From the cell containing the given text, extract its center point as (x, y) coordinate. 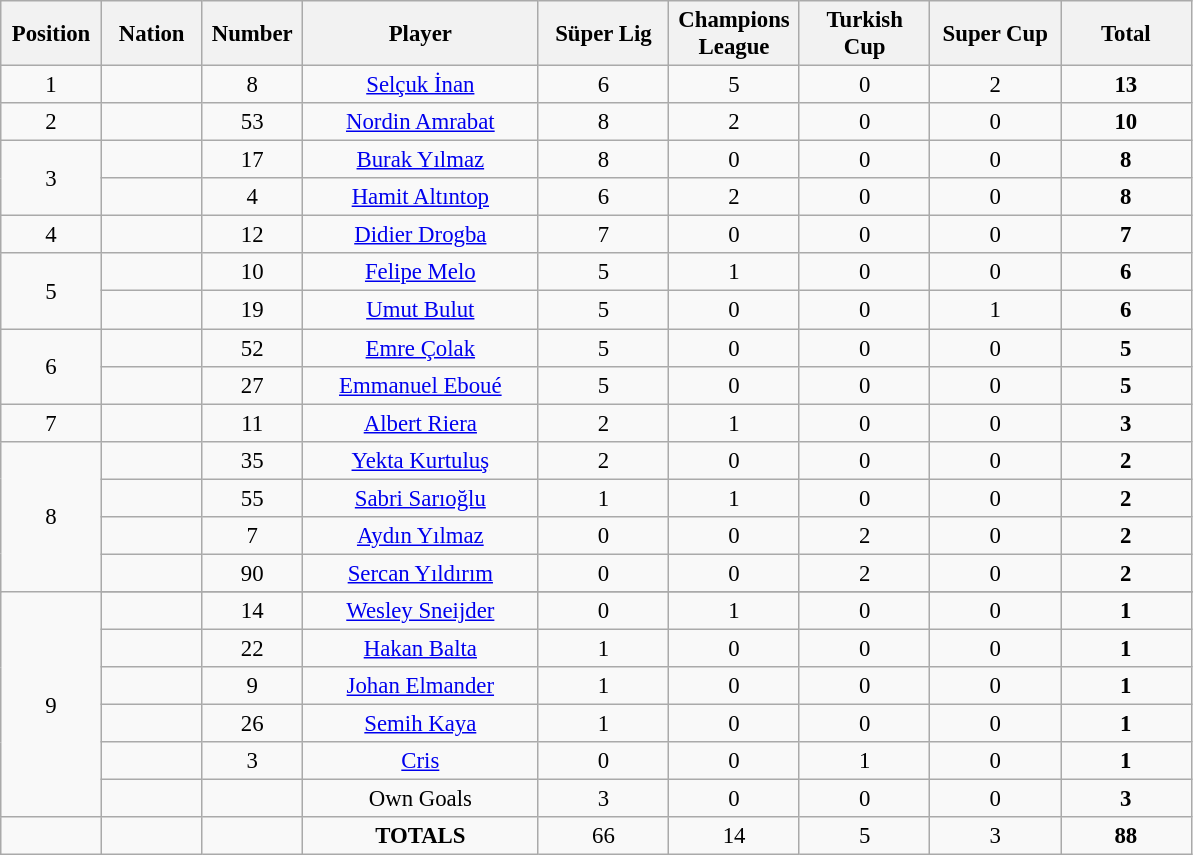
Emmanuel Eboué (421, 385)
TOTALS (421, 836)
Burak Yılmaz (421, 160)
17 (252, 160)
Didier Drogba (421, 235)
Nation (152, 34)
Felipe Melo (421, 273)
12 (252, 235)
53 (252, 122)
55 (252, 498)
52 (252, 348)
Emre Çolak (421, 348)
Süper Lig (604, 34)
26 (252, 724)
Yekta Kurtuluş (421, 460)
Cris (421, 761)
Sercan Yıldırım (421, 573)
Player (421, 34)
13 (1126, 85)
11 (252, 423)
Albert Riera (421, 423)
Hamit Altıntop (421, 197)
Turkish Cup (864, 34)
27 (252, 385)
Position (52, 34)
88 (1126, 836)
Super Cup (996, 34)
66 (604, 836)
Number (252, 34)
19 (252, 310)
Sabri Sarıoğlu (421, 498)
Own Goals (421, 799)
35 (252, 460)
Total (1126, 34)
90 (252, 573)
Johan Elmander (421, 686)
Nordin Amrabat (421, 122)
Semih Kaya (421, 724)
Aydın Yılmaz (421, 536)
Wesley Sneijder (421, 611)
22 (252, 648)
Selçuk İnan (421, 85)
Umut Bulut (421, 310)
Champions League (734, 34)
Hakan Balta (421, 648)
